From the cell containing the given text, extract its center point as [X, Y] coordinate. 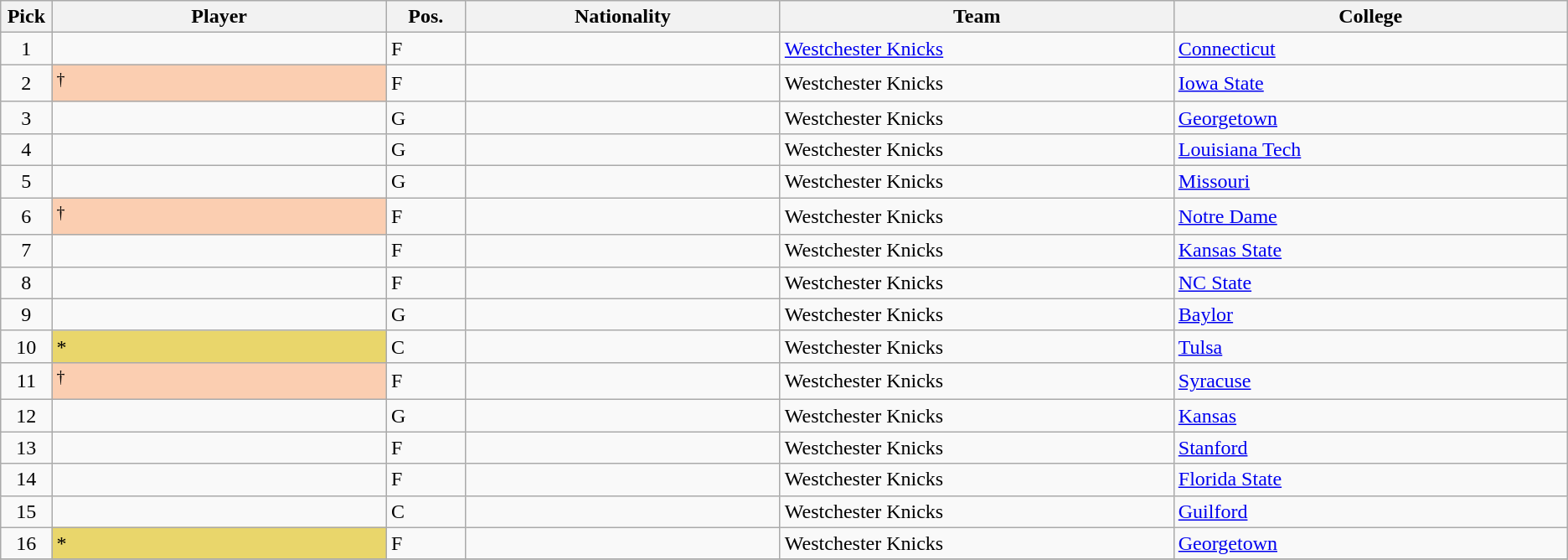
Kansas [1370, 416]
Pick [27, 17]
6 [27, 216]
Baylor [1370, 314]
10 [27, 346]
16 [27, 543]
Florida State [1370, 480]
Team [977, 17]
5 [27, 182]
Syracuse [1370, 381]
Missouri [1370, 182]
12 [27, 416]
8 [27, 283]
15 [27, 511]
Pos. [426, 17]
2 [27, 84]
Iowa State [1370, 84]
13 [27, 448]
Notre Dame [1370, 216]
Player [219, 17]
4 [27, 149]
Kansas State [1370, 251]
Guilford [1370, 511]
9 [27, 314]
1 [27, 49]
14 [27, 480]
11 [27, 381]
Louisiana Tech [1370, 149]
NC State [1370, 283]
Connecticut [1370, 49]
7 [27, 251]
College [1370, 17]
Tulsa [1370, 346]
Stanford [1370, 448]
3 [27, 117]
Nationality [622, 17]
